Detect which cell encompasses the target text, then output its [x, y] center coordinate. 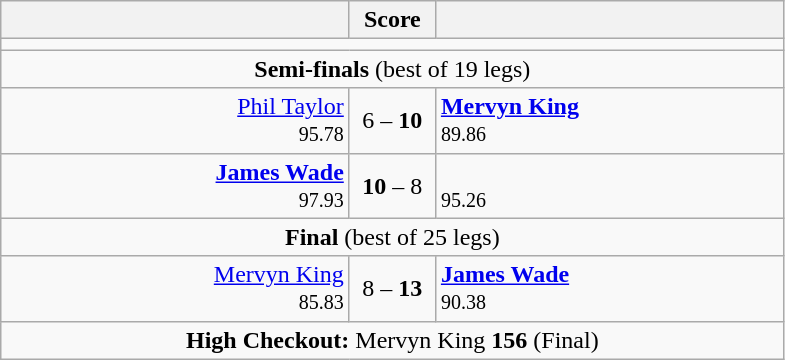
8 – 13 [392, 288]
Phil Taylor 95.78 [176, 120]
Final (best of 25 legs) [392, 237]
Mervyn King 89.86 [610, 120]
10 – 8 [392, 186]
High Checkout: Mervyn King 156 (Final) [392, 340]
Score [392, 20]
95.26 [610, 186]
James Wade 97.93 [176, 186]
Semi-finals (best of 19 legs) [392, 69]
James Wade 90.38 [610, 288]
Mervyn King 85.83 [176, 288]
6 – 10 [392, 120]
